Output the [X, Y] coordinate of the center of the cell containing the given text.  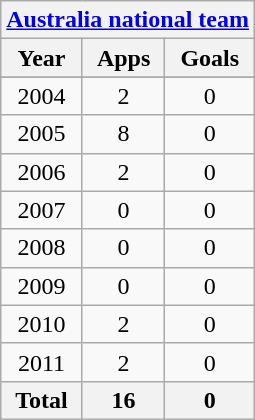
Apps [124, 58]
2011 [42, 362]
8 [124, 134]
Goals [210, 58]
2007 [42, 210]
Australia national team [128, 20]
2004 [42, 96]
16 [124, 400]
Total [42, 400]
2005 [42, 134]
Year [42, 58]
2010 [42, 324]
2008 [42, 248]
2009 [42, 286]
2006 [42, 172]
